Detect which cell encompasses the target text, then output its [x, y] center coordinate. 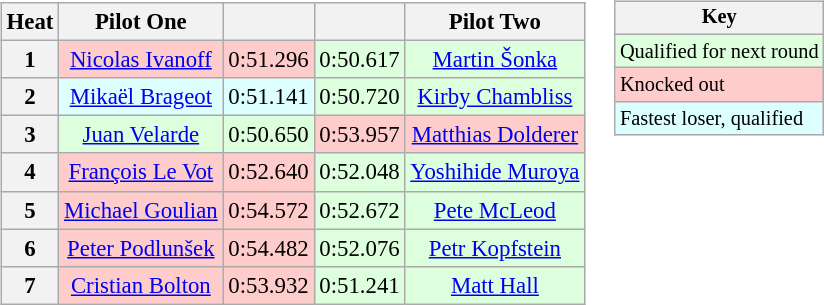
7 [30, 285]
2 [30, 97]
Peter Podlunšek [141, 248]
5 [30, 210]
0:52.048 [360, 172]
Heat [30, 22]
François Le Vot [141, 172]
Matthias Dolderer [495, 135]
3 [30, 135]
0:52.076 [360, 248]
Pilot One [141, 22]
Mikaël Brageot [141, 97]
Juan Velarde [141, 135]
0:51.241 [360, 285]
Matt Hall [495, 285]
0:54.572 [268, 210]
Fastest loser, qualified [719, 119]
0:53.932 [268, 285]
Cristian Bolton [141, 285]
Petr Kopfstein [495, 248]
0:50.617 [360, 60]
0:50.650 [268, 135]
4 [30, 172]
6 [30, 248]
0:52.672 [360, 210]
Qualified for next round [719, 51]
0:53.957 [360, 135]
Martin Šonka [495, 60]
Pilot Two [495, 22]
0:54.482 [268, 248]
0:51.296 [268, 60]
Michael Goulian [141, 210]
Kirby Chambliss [495, 97]
0:50.720 [360, 97]
0:51.141 [268, 97]
Pete McLeod [495, 210]
1 [30, 60]
Nicolas Ivanoff [141, 60]
Key [719, 18]
Knocked out [719, 85]
0:52.640 [268, 172]
Yoshihide Muroya [495, 172]
